For the text-containing cell, return its midpoint in [x, y] coordinate format. 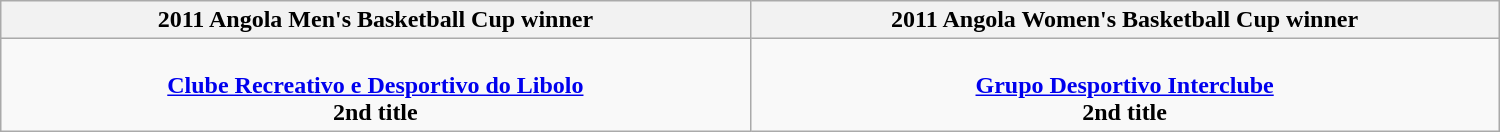
Grupo Desportivo Interclube2nd title [1124, 85]
Clube Recreativo e Desportivo do Libolo2nd title [376, 85]
2011 Angola Women's Basketball Cup winner [1124, 20]
2011 Angola Men's Basketball Cup winner [376, 20]
